For the text-containing cell, return its midpoint in [x, y] coordinate format. 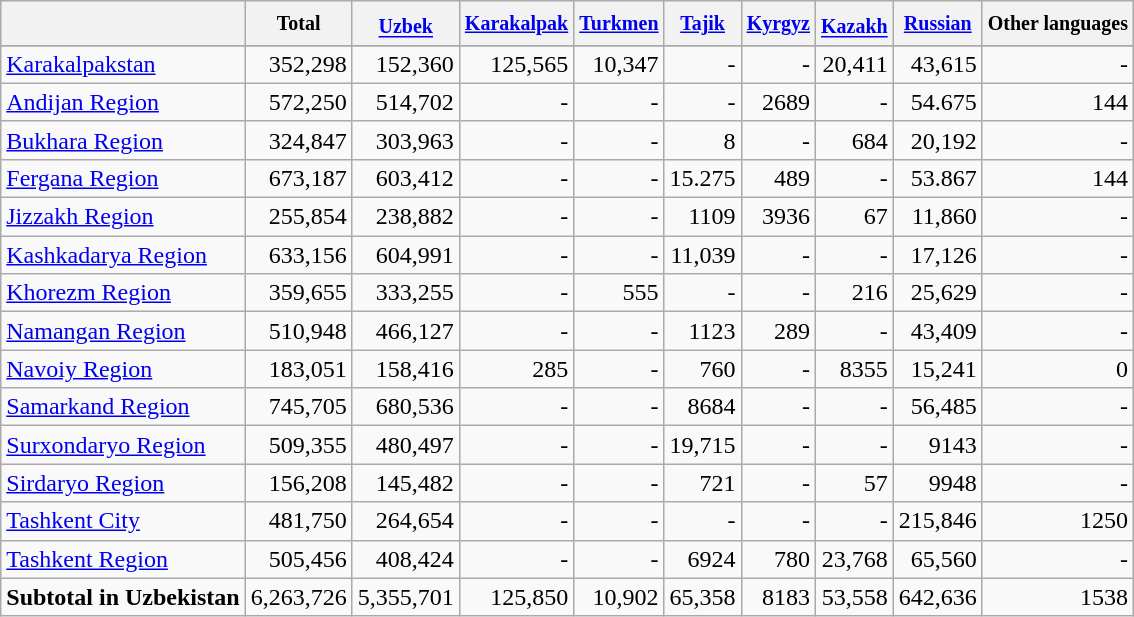
152,360 [406, 64]
481,750 [298, 521]
15.275 [702, 178]
Russian [938, 24]
480,497 [406, 445]
303,963 [406, 140]
255,854 [298, 217]
8684 [702, 407]
53,558 [854, 597]
1123 [702, 331]
20,192 [938, 140]
Samarkand Region [123, 407]
216 [854, 293]
20,411 [854, 64]
Namangan Region [123, 331]
352,298 [298, 64]
25,629 [938, 293]
1250 [1058, 521]
0 [1058, 369]
53.867 [938, 178]
Navoiy Region [123, 369]
505,456 [298, 559]
510,948 [298, 331]
8 [702, 140]
54.675 [938, 102]
11,860 [938, 217]
65,358 [702, 597]
633,156 [298, 255]
6,263,726 [298, 597]
145,482 [406, 483]
183,051 [298, 369]
17,126 [938, 255]
2689 [778, 102]
10,902 [619, 597]
43,409 [938, 331]
333,255 [406, 293]
Sirdaryo Region [123, 483]
Uzbek [406, 24]
156,208 [298, 483]
721 [702, 483]
680,536 [406, 407]
509,355 [298, 445]
514,702 [406, 102]
125,565 [516, 64]
684 [854, 140]
125,850 [516, 597]
15,241 [938, 369]
289 [778, 331]
Khorezm Region [123, 293]
Jizzakh Region [123, 217]
1109 [702, 217]
5,355,701 [406, 597]
Tashkent City [123, 521]
555 [619, 293]
9143 [938, 445]
466,127 [406, 331]
Turkmen [619, 24]
572,250 [298, 102]
Tashkent Region [123, 559]
43,615 [938, 64]
9948 [938, 483]
Andijan Region [123, 102]
8355 [854, 369]
56,485 [938, 407]
8183 [778, 597]
Other languages [1058, 24]
10,347 [619, 64]
65,560 [938, 559]
1538 [1058, 597]
11,039 [702, 255]
Kyrgyz [778, 24]
6924 [702, 559]
489 [778, 178]
3936 [778, 217]
324,847 [298, 140]
238,882 [406, 217]
158,416 [406, 369]
359,655 [298, 293]
Tajik [702, 24]
19,715 [702, 445]
673,187 [298, 178]
215,846 [938, 521]
23,768 [854, 559]
Fergana Region [123, 178]
745,705 [298, 407]
Subtotal in Uzbekistan [123, 597]
408,424 [406, 559]
642,636 [938, 597]
264,654 [406, 521]
Total [298, 24]
Kashkadarya Region [123, 255]
Karakalpak [516, 24]
Karakalpakstan [123, 64]
Surxondaryo Region [123, 445]
285 [516, 369]
604,991 [406, 255]
603,412 [406, 178]
57 [854, 483]
780 [778, 559]
760 [702, 369]
Bukhara Region [123, 140]
67 [854, 217]
Kazakh [854, 24]
